Provide the (x, y) coordinate of the cell's center where the given text is located.  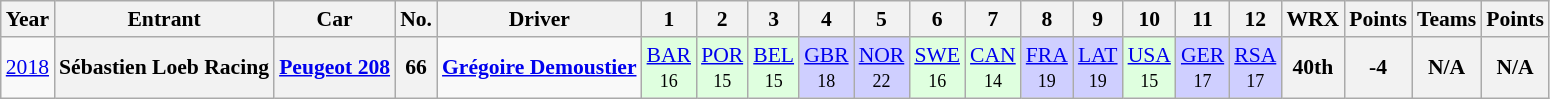
Teams (1446, 19)
5 (882, 19)
3 (774, 19)
Entrant (164, 19)
Driver (540, 19)
9 (1098, 19)
-4 (1378, 68)
LAT19 (1098, 68)
66 (416, 68)
GER17 (1202, 68)
GBR18 (826, 68)
Car (334, 19)
BAR16 (670, 68)
CAN14 (993, 68)
6 (937, 19)
7 (993, 19)
Grégoire Demoustier (540, 68)
8 (1047, 19)
1 (670, 19)
2018 (28, 68)
WRX (1312, 19)
FRA19 (1047, 68)
11 (1202, 19)
Sébastien Loeb Racing (164, 68)
2 (722, 19)
4 (826, 19)
NOR22 (882, 68)
USA15 (1150, 68)
10 (1150, 19)
POR15 (722, 68)
No. (416, 19)
Year (28, 19)
40th (1312, 68)
RSA17 (1255, 68)
BEL15 (774, 68)
12 (1255, 19)
Peugeot 208 (334, 68)
SWE16 (937, 68)
